For the text-containing cell, return its midpoint in (X, Y) coordinate format. 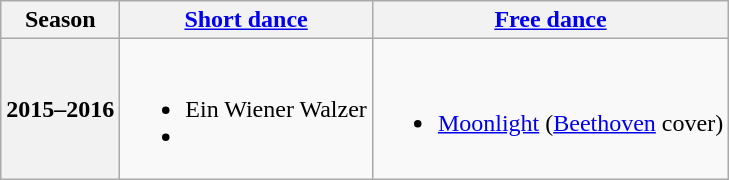
Ein Wiener Walzer (246, 109)
2015–2016 (60, 109)
Season (60, 20)
Short dance (246, 20)
Moonlight (Beethoven cover) (550, 109)
Free dance (550, 20)
